Detect which cell encompasses the target text, then output its [x, y] center coordinate. 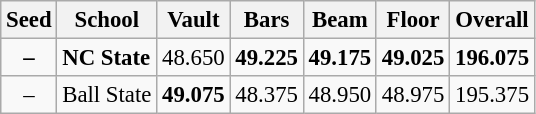
196.075 [492, 58]
Ball State [107, 95]
48.650 [194, 58]
Bars [266, 20]
195.375 [492, 95]
49.225 [266, 58]
48.975 [412, 95]
48.950 [340, 95]
48.375 [266, 95]
Floor [412, 20]
NC State [107, 58]
Seed [29, 20]
49.175 [340, 58]
Beam [340, 20]
49.025 [412, 58]
49.075 [194, 95]
School [107, 20]
Overall [492, 20]
Vault [194, 20]
